Provide the [x, y] coordinate of the cell's center where the given text is located.  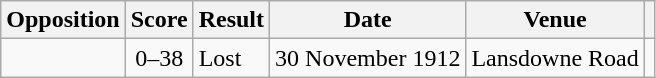
0–38 [159, 58]
Lansdowne Road [555, 58]
Venue [555, 20]
30 November 1912 [368, 58]
Result [231, 20]
Date [368, 20]
Score [159, 20]
Lost [231, 58]
Opposition [63, 20]
